For the text-containing cell, return its midpoint in [x, y] coordinate format. 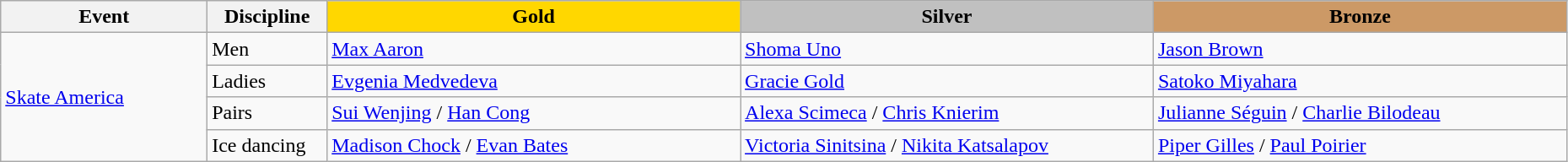
Ice dancing [267, 145]
Alexa Scimeca / Chris Knierim [947, 113]
Men [267, 49]
Pairs [267, 113]
Event [105, 17]
Silver [947, 17]
Piper Gilles / Paul Poirier [1360, 145]
Max Aaron [534, 49]
Satoko Miyahara [1360, 81]
Gracie Gold [947, 81]
Jason Brown [1360, 49]
Skate America [105, 97]
Madison Chock / Evan Bates [534, 145]
Shoma Uno [947, 49]
Julianne Séguin / Charlie Bilodeau [1360, 113]
Bronze [1360, 17]
Gold [534, 17]
Discipline [267, 17]
Ladies [267, 81]
Victoria Sinitsina / Nikita Katsalapov [947, 145]
Evgenia Medvedeva [534, 81]
Sui Wenjing / Han Cong [534, 113]
